Pinpoint the cell where the given text exists, returning its (X, Y) midpoint coordinate. 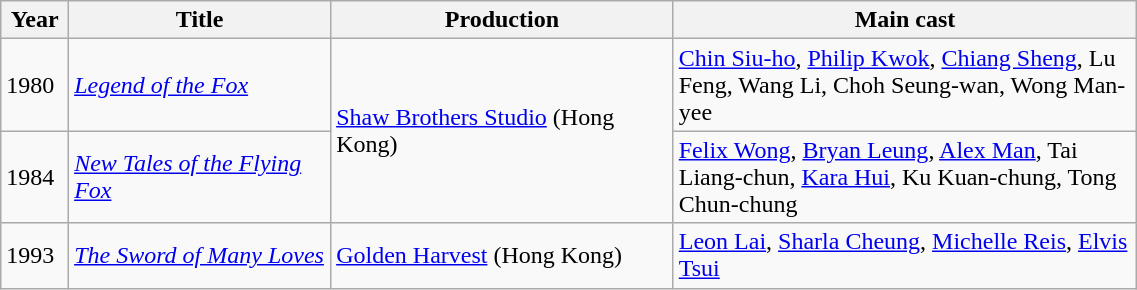
Legend of the Fox (200, 85)
1980 (35, 85)
Shaw Brothers Studio (Hong Kong) (502, 131)
Leon Lai, Sharla Cheung, Michelle Reis, Elvis Tsui (905, 256)
Year (35, 20)
Felix Wong, Bryan Leung, Alex Man, Tai Liang-chun, Kara Hui, Ku Kuan-chung, Tong Chun-chung (905, 177)
New Tales of the Flying Fox (200, 177)
Chin Siu-ho, Philip Kwok, Chiang Sheng, Lu Feng, Wang Li, Choh Seung-wan, Wong Man-yee (905, 85)
1984 (35, 177)
Golden Harvest (Hong Kong) (502, 256)
Production (502, 20)
Main cast (905, 20)
The Sword of Many Loves (200, 256)
Title (200, 20)
1993 (35, 256)
